Detect which cell encompasses the target text, then output its [X, Y] center coordinate. 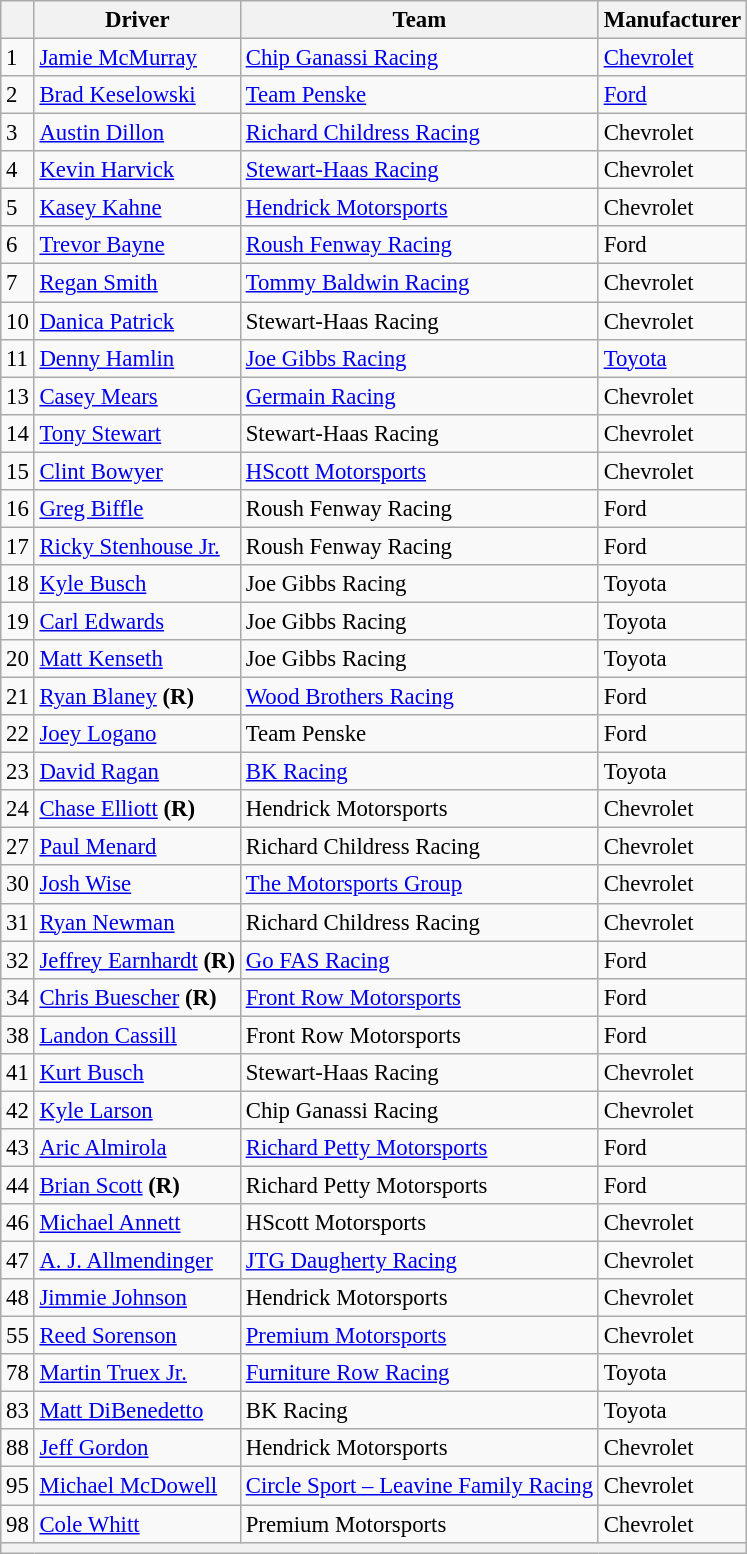
3 [18, 133]
19 [18, 621]
Ricky Stenhouse Jr. [137, 546]
15 [18, 471]
5 [18, 208]
44 [18, 1185]
Chase Elliott (R) [137, 809]
95 [18, 1486]
2 [18, 95]
18 [18, 584]
21 [18, 697]
48 [18, 1298]
55 [18, 1336]
11 [18, 358]
47 [18, 1261]
42 [18, 1110]
7 [18, 283]
Jamie McMurray [137, 58]
6 [18, 245]
Regan Smith [137, 283]
24 [18, 809]
4 [18, 170]
Chris Buescher (R) [137, 997]
Driver [137, 20]
Cole Whitt [137, 1524]
Manufacturer [672, 20]
Circle Sport – Leavine Family Racing [419, 1486]
Michael McDowell [137, 1486]
Kyle Larson [137, 1110]
Ryan Blaney (R) [137, 697]
Wood Brothers Racing [419, 697]
Greg Biffle [137, 509]
Trevor Bayne [137, 245]
41 [18, 1073]
Germain Racing [419, 396]
Brad Keselowski [137, 95]
34 [18, 997]
Jimmie Johnson [137, 1298]
Aric Almirola [137, 1148]
Clint Bowyer [137, 471]
88 [18, 1449]
Kyle Busch [137, 584]
Joey Logano [137, 734]
23 [18, 772]
Kevin Harvick [137, 170]
Reed Sorenson [137, 1336]
78 [18, 1373]
Denny Hamlin [137, 358]
Tony Stewart [137, 433]
Paul Menard [137, 847]
46 [18, 1223]
1 [18, 58]
20 [18, 659]
10 [18, 321]
Tommy Baldwin Racing [419, 283]
Danica Patrick [137, 321]
Jeffrey Earnhardt (R) [137, 960]
Kasey Kahne [137, 208]
David Ragan [137, 772]
Josh Wise [137, 885]
Matt DiBenedetto [137, 1411]
Brian Scott (R) [137, 1185]
27 [18, 847]
14 [18, 433]
Carl Edwards [137, 621]
17 [18, 546]
31 [18, 922]
98 [18, 1524]
30 [18, 885]
Casey Mears [137, 396]
83 [18, 1411]
Kurt Busch [137, 1073]
13 [18, 396]
A. J. Allmendinger [137, 1261]
Ryan Newman [137, 922]
Matt Kenseth [137, 659]
Michael Annett [137, 1223]
Go FAS Racing [419, 960]
22 [18, 734]
JTG Daugherty Racing [419, 1261]
38 [18, 1035]
Team [419, 20]
Landon Cassill [137, 1035]
The Motorsports Group [419, 885]
Martin Truex Jr. [137, 1373]
32 [18, 960]
Austin Dillon [137, 133]
Jeff Gordon [137, 1449]
16 [18, 509]
43 [18, 1148]
Furniture Row Racing [419, 1373]
